From the cell containing the given text, extract its center point as [X, Y] coordinate. 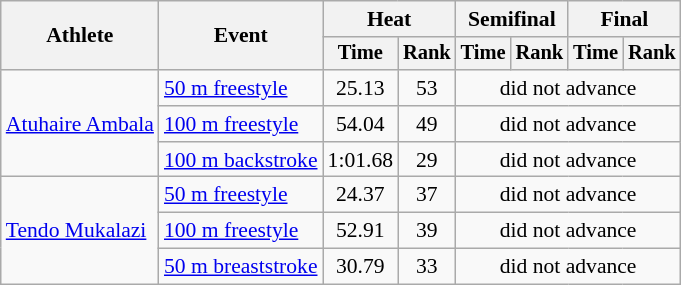
Athlete [80, 36]
Semifinal [512, 19]
Tendo Mukalazi [80, 230]
33 [427, 267]
25.13 [360, 88]
29 [427, 160]
Final [624, 19]
53 [427, 88]
Atuhaire Ambala [80, 124]
39 [427, 231]
Heat [390, 19]
24.37 [360, 195]
1:01.68 [360, 160]
Event [241, 36]
100 m backstroke [241, 160]
52.91 [360, 231]
54.04 [360, 124]
49 [427, 124]
50 m breaststroke [241, 267]
37 [427, 195]
30.79 [360, 267]
